Search for the cell housing the specified text and yield its (X, Y) center coordinate. 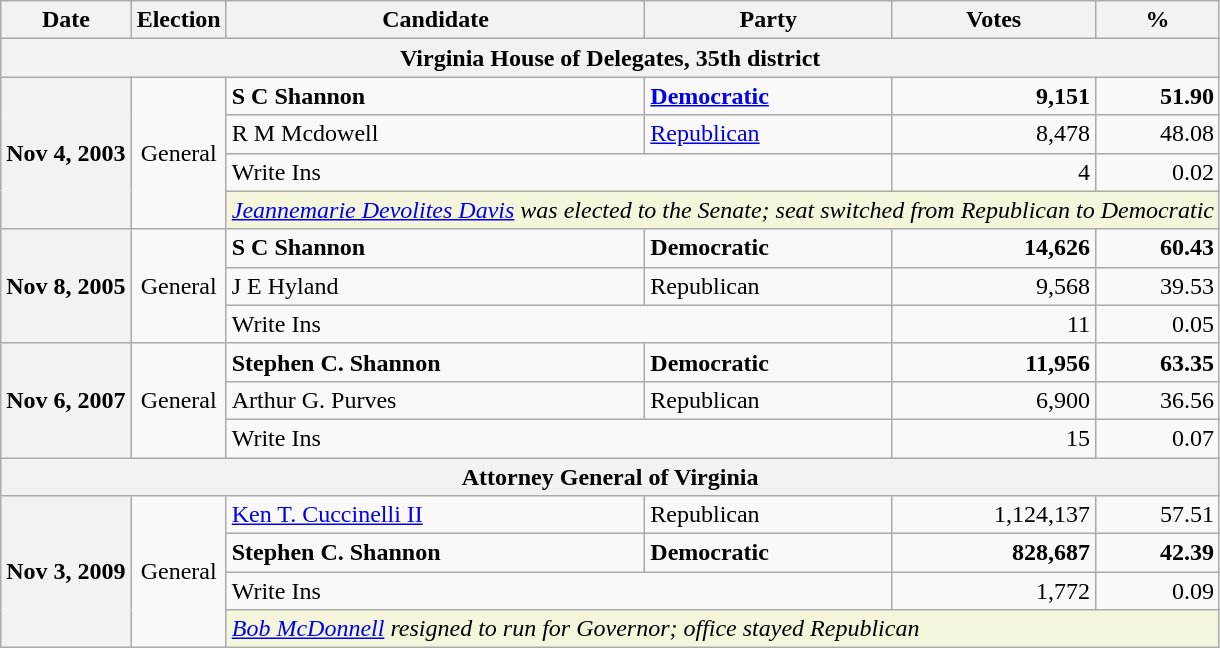
0.07 (1158, 438)
1,124,137 (994, 515)
57.51 (1158, 515)
0.09 (1158, 591)
Bob McDonnell resigned to run for Governor; office stayed Republican (722, 629)
4 (994, 172)
Election (178, 20)
Attorney General of Virginia (610, 477)
14,626 (994, 248)
9,151 (994, 96)
63.35 (1158, 362)
11,956 (994, 362)
Votes (994, 20)
Jeannemarie Devolites Davis was elected to the Senate; seat switched from Republican to Democratic (722, 210)
Nov 6, 2007 (66, 400)
6,900 (994, 400)
Virginia House of Delegates, 35th district (610, 58)
828,687 (994, 553)
1,772 (994, 591)
39.53 (1158, 286)
0.02 (1158, 172)
R M Mcdowell (436, 134)
Ken T. Cuccinelli II (436, 515)
36.56 (1158, 400)
60.43 (1158, 248)
% (1158, 20)
Candidate (436, 20)
11 (994, 324)
Date (66, 20)
0.05 (1158, 324)
Arthur G. Purves (436, 400)
42.39 (1158, 553)
Nov 3, 2009 (66, 572)
9,568 (994, 286)
51.90 (1158, 96)
15 (994, 438)
8,478 (994, 134)
Nov 8, 2005 (66, 286)
J E Hyland (436, 286)
Party (768, 20)
48.08 (1158, 134)
Nov 4, 2003 (66, 153)
